Locate the cell with the specified text and output its [X, Y] center coordinate. 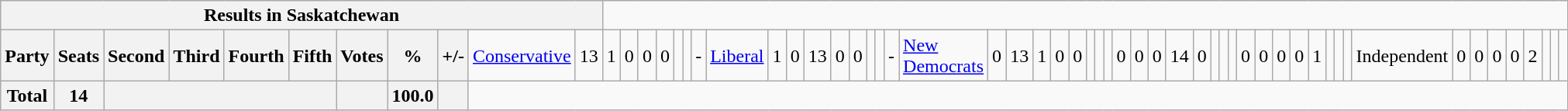
Total [27, 95]
+/- [453, 56]
Votes [362, 56]
Party [27, 56]
Fifth [312, 56]
Seats [78, 56]
2 [1533, 56]
Fourth [256, 56]
Third [197, 56]
100.0 [412, 95]
Second [136, 56]
% [412, 56]
Liberal [737, 56]
Results in Saskatchewan [302, 16]
New Democrats [944, 56]
Conservative [522, 56]
Independent [1402, 56]
